Pinpoint the cell where the given text exists, returning its [x, y] midpoint coordinate. 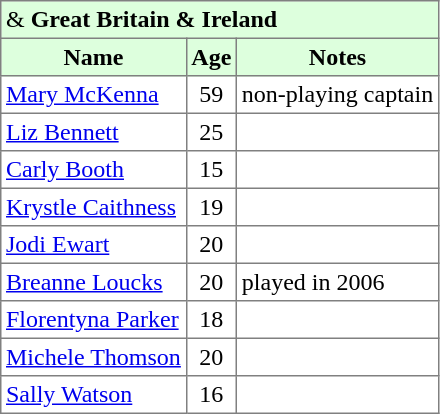
Liz Bennett [94, 132]
Mary McKenna [94, 95]
Age [211, 57]
Carly Booth [94, 170]
Name [94, 57]
Florentyna Parker [94, 320]
Notes [338, 57]
16 [211, 395]
59 [211, 95]
Sally Watson [94, 395]
Jodi Ewart [94, 245]
Breanne Loucks [94, 282]
played in 2006 [338, 282]
& Great Britain & Ireland [220, 20]
non-playing captain [338, 95]
19 [211, 207]
15 [211, 170]
18 [211, 320]
25 [211, 132]
Michele Thomson [94, 357]
Krystle Caithness [94, 207]
